From the cell containing the given text, extract its center point as [x, y] coordinate. 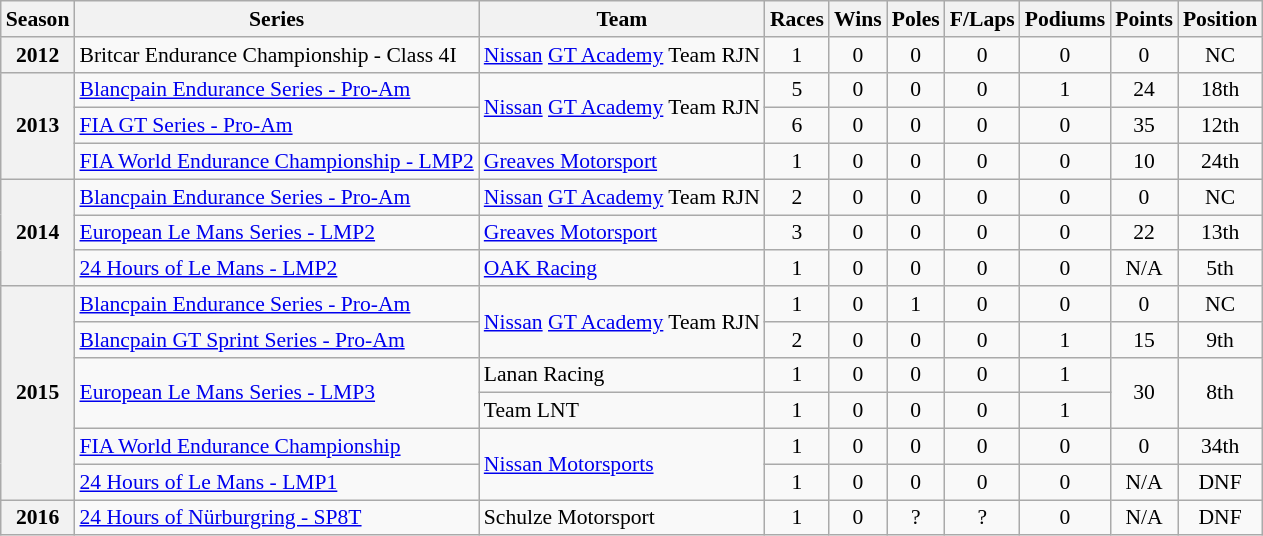
8th [1220, 392]
Races [797, 19]
OAK Racing [622, 269]
12th [1220, 126]
13th [1220, 233]
Schulze Motorsport [622, 518]
F/Laps [982, 19]
5 [797, 90]
2015 [38, 393]
FIA World Endurance Championship [276, 447]
18th [1220, 90]
2012 [38, 55]
3 [797, 233]
24 Hours of Nürburgring - SP8T [276, 518]
Wins [858, 19]
9th [1220, 340]
Lanan Racing [622, 375]
Podiums [1066, 19]
2014 [38, 232]
Poles [916, 19]
15 [1144, 340]
Season [38, 19]
35 [1144, 126]
6 [797, 126]
FIA World Endurance Championship - LMP2 [276, 162]
Team [622, 19]
Britcar Endurance Championship - Class 4I [276, 55]
5th [1220, 269]
22 [1144, 233]
European Le Mans Series - LMP2 [276, 233]
24 [1144, 90]
Nissan Motorsports [622, 464]
Team LNT [622, 411]
24 Hours of Le Mans - LMP2 [276, 269]
34th [1220, 447]
2013 [38, 126]
Blancpain GT Sprint Series - Pro-Am [276, 340]
10 [1144, 162]
FIA GT Series - Pro-Am [276, 126]
Series [276, 19]
Points [1144, 19]
European Le Mans Series - LMP3 [276, 392]
2016 [38, 518]
30 [1144, 392]
24th [1220, 162]
Position [1220, 19]
24 Hours of Le Mans - LMP1 [276, 482]
